Find where the given text appears and provide that cell's center as (X, Y) coordinate. 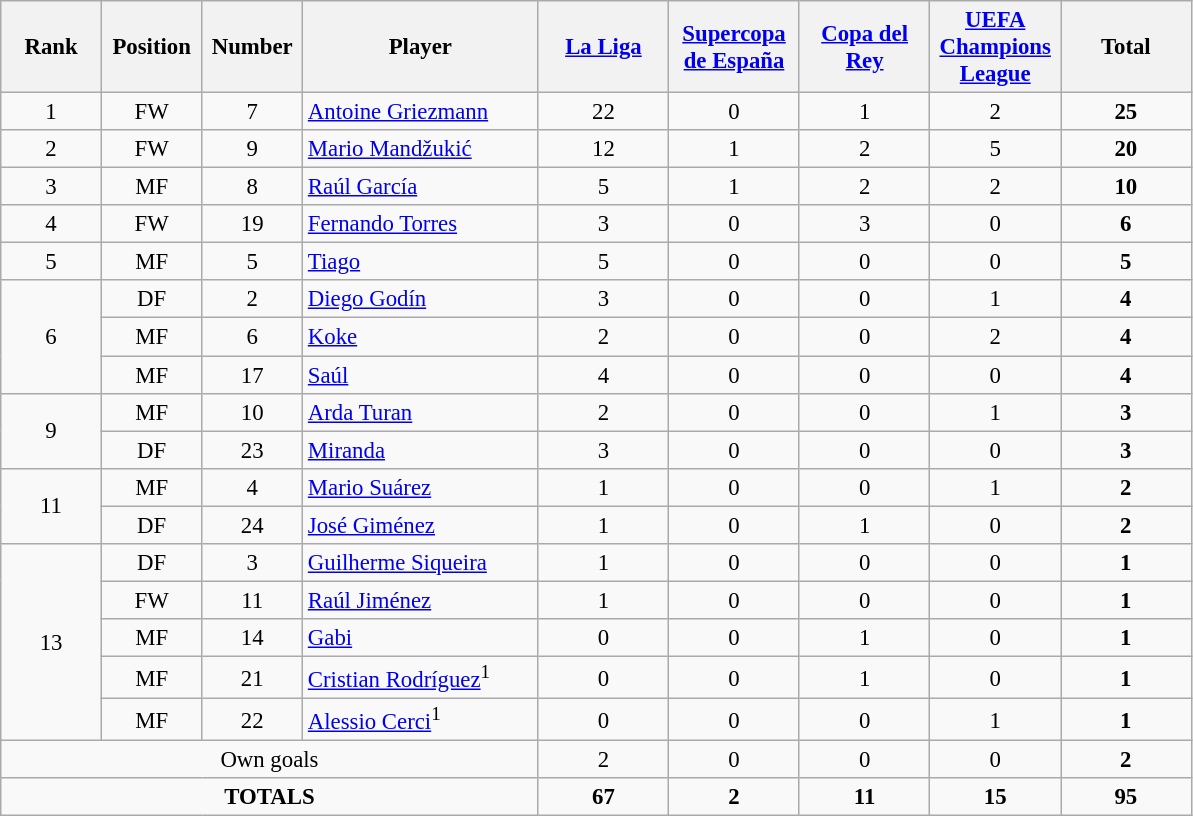
Gabi (421, 638)
Rank (52, 47)
Cristian Rodríguez1 (421, 677)
Supercopa de España (734, 47)
Diego Godín (421, 299)
Antoine Griezmann (421, 112)
Alessio Cerci1 (421, 720)
La Liga (604, 47)
7 (252, 112)
TOTALS (270, 797)
Player (421, 47)
Raúl García (421, 187)
Copa del Rey (864, 47)
Own goals (270, 760)
95 (1126, 797)
José Giménez (421, 525)
Tiago (421, 262)
UEFA Champions League (996, 47)
Number (252, 47)
15 (996, 797)
Position (152, 47)
14 (252, 638)
Miranda (421, 450)
Mario Mandžukić (421, 149)
13 (52, 642)
25 (1126, 112)
Raúl Jiménez (421, 600)
Total (1126, 47)
21 (252, 677)
Koke (421, 337)
Fernando Torres (421, 224)
24 (252, 525)
19 (252, 224)
12 (604, 149)
Mario Suárez (421, 487)
Saúl (421, 375)
8 (252, 187)
23 (252, 450)
20 (1126, 149)
Arda Turan (421, 412)
Guilherme Siqueira (421, 563)
17 (252, 375)
67 (604, 797)
